Identify which cell holds the provided text, then report its (x, y) central coordinate. 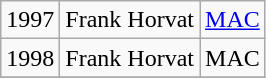
1997 (30, 20)
1998 (30, 58)
